Extract the [x, y] coordinate from the center of the cell holding the provided text.  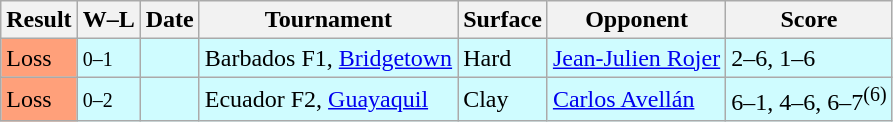
Hard [503, 58]
Ecuador F2, Guayaquil [328, 100]
Date [170, 20]
6–1, 4–6, 6–7(6) [809, 100]
0–2 [108, 100]
W–L [108, 20]
Carlos Avellán [636, 100]
Jean-Julien Rojer [636, 58]
Clay [503, 100]
Surface [503, 20]
Opponent [636, 20]
Score [809, 20]
Tournament [328, 20]
Barbados F1, Bridgetown [328, 58]
Result [39, 20]
0–1 [108, 58]
2–6, 1–6 [809, 58]
